Output the (x, y) coordinate of the center of the cell containing the given text.  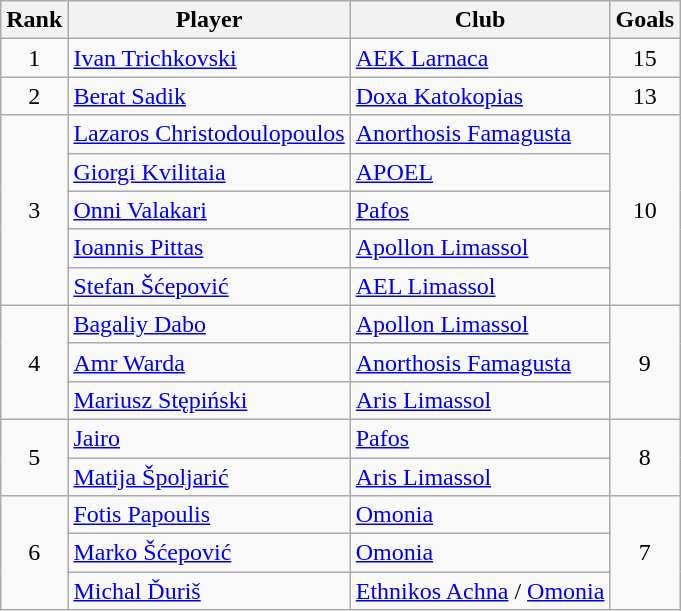
8 (645, 457)
Doxa Katokopias (480, 96)
6 (34, 553)
Matija Špoljarić (209, 477)
Giorgi Kvilitaia (209, 172)
Rank (34, 20)
Ethnikos Achna / Omonia (480, 591)
AEK Larnaca (480, 58)
Ivan Trichkovski (209, 58)
Berat Sadik (209, 96)
7 (645, 553)
APOEL (480, 172)
9 (645, 362)
Amr Warda (209, 362)
15 (645, 58)
AEL Limassol (480, 286)
Jairo (209, 438)
Mariusz Stępiński (209, 400)
Onni Valakari (209, 210)
10 (645, 210)
Stefan Šćepović (209, 286)
Goals (645, 20)
Player (209, 20)
Lazaros Christodoulopoulos (209, 134)
Club (480, 20)
4 (34, 362)
Michal Ďuriš (209, 591)
2 (34, 96)
13 (645, 96)
Ioannis Pittas (209, 248)
Fotis Papoulis (209, 515)
Bagaliy Dabo (209, 324)
Marko Šćepović (209, 553)
3 (34, 210)
1 (34, 58)
5 (34, 457)
